Scan for the cell matching the given text and deliver its (x, y) coordinate at center. 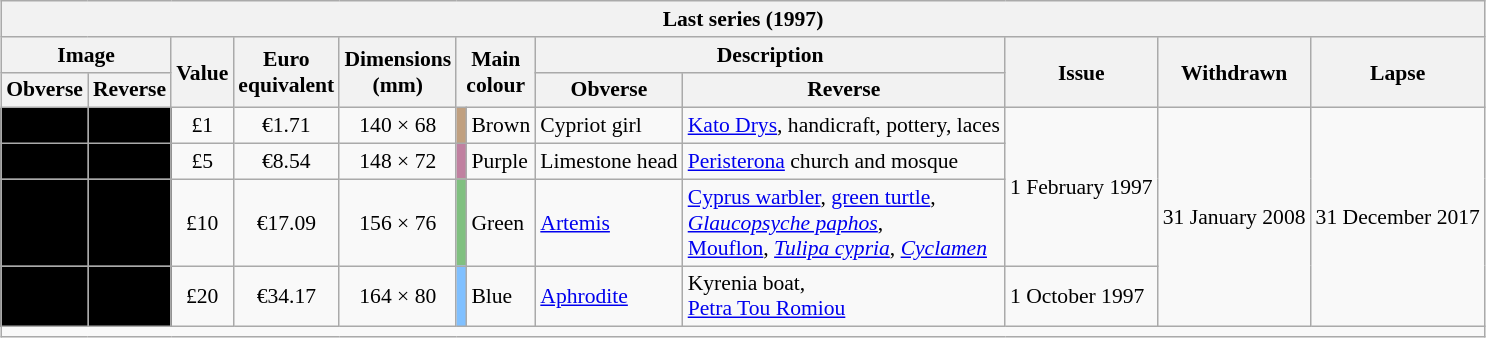
148 × 72 (398, 161)
156 × 76 (398, 222)
31 December 2017 (1398, 218)
Artemis (608, 222)
Euroequivalent (286, 72)
Withdrawn (1234, 72)
Kyrenia boat,Petra Tou Romiou (844, 296)
Image (86, 54)
£1 (202, 126)
€17.09 (286, 222)
£20 (202, 296)
€8.54 (286, 161)
Value (202, 72)
£5 (202, 161)
31 January 2008 (1234, 218)
€1.71 (286, 126)
Purple (500, 161)
Limestone head (608, 161)
Blue (500, 296)
Cyprus warbler, green turtle,Glaucopsyche paphos,Mouflon, Tulipa cypria, Cyclamen (844, 222)
Description (770, 54)
Cypriot girl (608, 126)
1 February 1997 (1082, 187)
Green (500, 222)
Peristerona church and mosque (844, 161)
1 October 1997 (1082, 296)
Issue (1082, 72)
164 × 80 (398, 296)
Brown (500, 126)
Last series (1997) (743, 19)
£10 (202, 222)
Maincolour (496, 72)
Dimensions(mm) (398, 72)
Aphrodite (608, 296)
€34.17 (286, 296)
140 × 68 (398, 126)
Lapse (1398, 72)
Kato Drys, handicraft, pottery, laces (844, 126)
